Output the (x, y) coordinate of the center of the cell containing the given text.  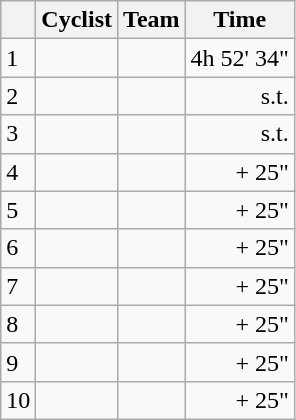
Team (152, 20)
1 (18, 58)
10 (18, 400)
4h 52' 34" (240, 58)
2 (18, 96)
Time (240, 20)
6 (18, 248)
7 (18, 286)
Cyclist (77, 20)
8 (18, 324)
3 (18, 134)
5 (18, 210)
4 (18, 172)
9 (18, 362)
